Return the [X, Y] coordinate for the center point of the cell that contains the specified text.  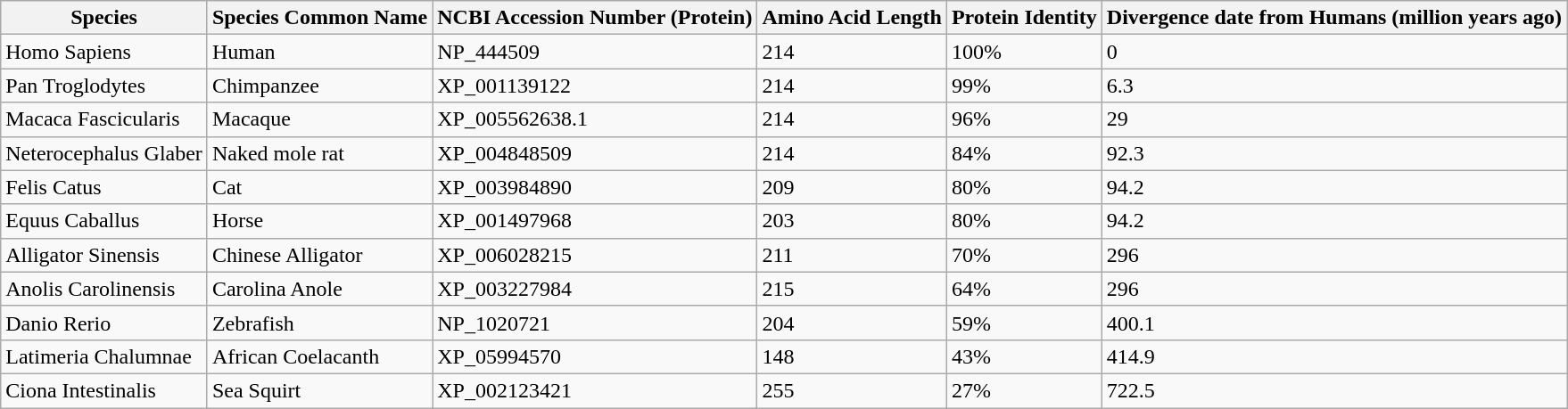
Homo Sapiens [104, 52]
XP_006028215 [595, 255]
XP_003227984 [595, 289]
84% [1024, 153]
XP_003984890 [595, 187]
Anolis Carolinensis [104, 289]
Felis Catus [104, 187]
Cat [319, 187]
Sea Squirt [319, 390]
Macaca Fascicularis [104, 119]
414.9 [1334, 356]
Pan Troglodytes [104, 86]
Latimeria Chalumnae [104, 356]
Naked mole rat [319, 153]
Divergence date from Humans (million years ago) [1334, 18]
Zebrafish [319, 323]
96% [1024, 119]
Macaque [319, 119]
XP_05994570 [595, 356]
Danio Rerio [104, 323]
99% [1024, 86]
92.3 [1334, 153]
Horse [319, 221]
Ciona Intestinalis [104, 390]
400.1 [1334, 323]
59% [1024, 323]
255 [852, 390]
Protein Identity [1024, 18]
27% [1024, 390]
Equus Caballus [104, 221]
Species Common Name [319, 18]
Chimpanzee [319, 86]
NP_1020721 [595, 323]
Carolina Anole [319, 289]
29 [1334, 119]
204 [852, 323]
Alligator Sinensis [104, 255]
203 [852, 221]
Neterocephalus Glaber [104, 153]
Amino Acid Length [852, 18]
64% [1024, 289]
Species [104, 18]
211 [852, 255]
43% [1024, 356]
XP_004848509 [595, 153]
0 [1334, 52]
70% [1024, 255]
XP_002123421 [595, 390]
XP_001497968 [595, 221]
Human [319, 52]
722.5 [1334, 390]
148 [852, 356]
Chinese Alligator [319, 255]
XP_001139122 [595, 86]
NP_444509 [595, 52]
100% [1024, 52]
XP_005562638.1 [595, 119]
NCBI Accession Number (Protein) [595, 18]
African Coelacanth [319, 356]
6.3 [1334, 86]
215 [852, 289]
209 [852, 187]
